Pinpoint the cell where the given text exists, returning its (x, y) midpoint coordinate. 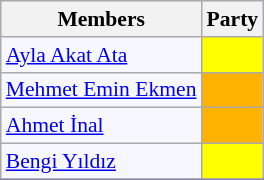
Party (233, 19)
Bengi Yıldız (102, 162)
Ahmet İnal (102, 126)
Ayla Akat Ata (102, 55)
Mehmet Emin Ekmen (102, 90)
Members (102, 19)
